Pinpoint the cell where the given text exists, returning its [X, Y] midpoint coordinate. 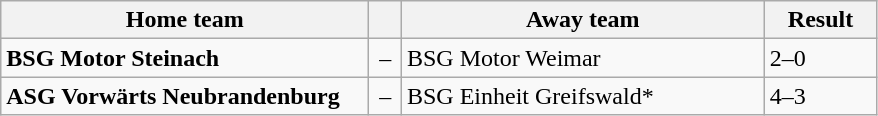
Home team [185, 20]
4–3 [820, 96]
BSG Motor Steinach [185, 58]
2–0 [820, 58]
BSG Einheit Greifswald* [582, 96]
ASG Vorwärts Neubrandenburg [185, 96]
Away team [582, 20]
Result [820, 20]
BSG Motor Weimar [582, 58]
